Search for the cell housing the specified text and yield its [X, Y] center coordinate. 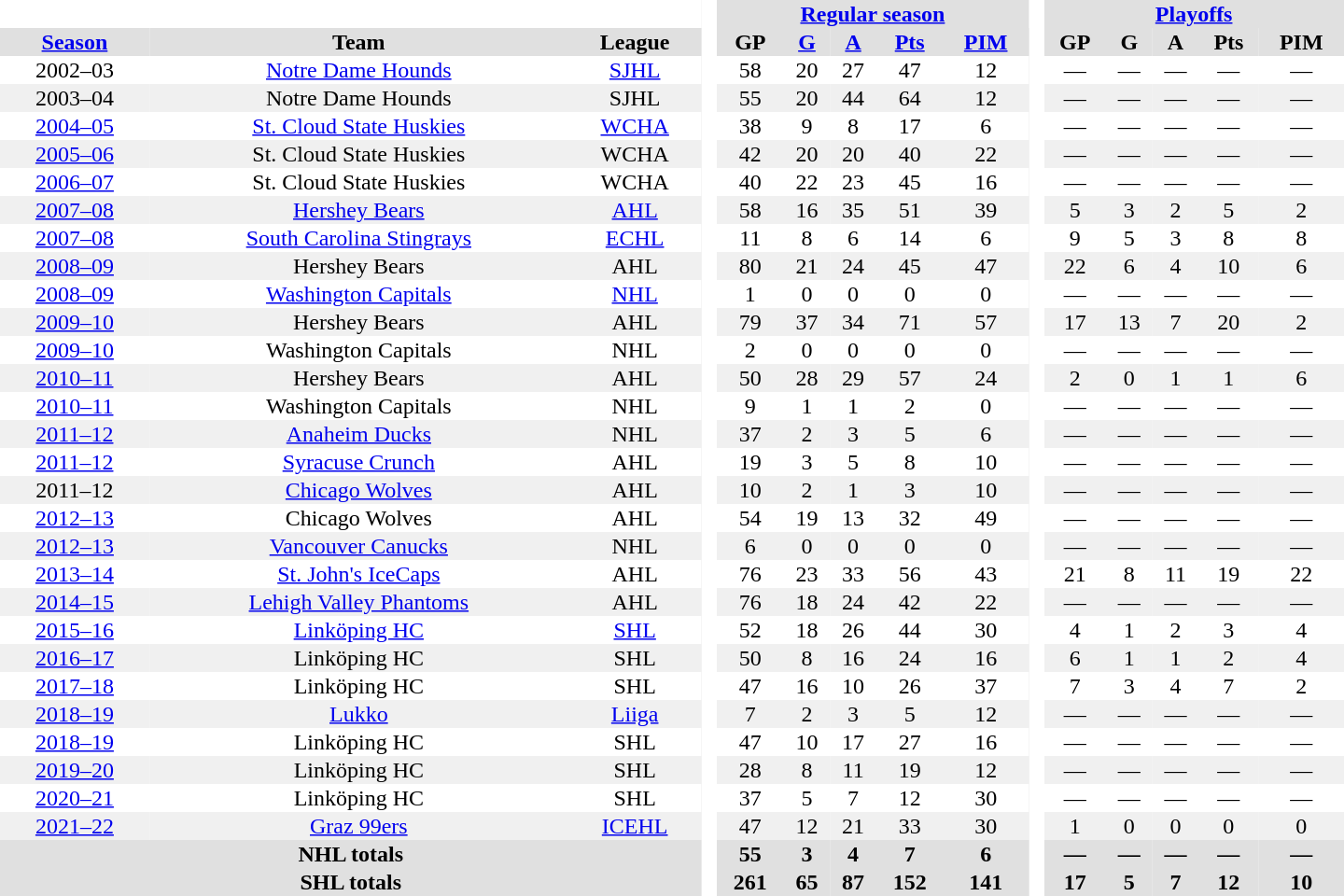
2013–14 [75, 574]
38 [750, 126]
49 [986, 518]
Graz 99ers [358, 826]
ECHL [635, 238]
ICEHL [635, 826]
Liiga [635, 714]
2004–05 [75, 126]
43 [986, 574]
2015–16 [75, 630]
2016–17 [75, 658]
2020–21 [75, 798]
Team [358, 42]
51 [910, 210]
14 [910, 238]
2003–04 [75, 98]
65 [807, 882]
Syracuse Crunch [358, 462]
2019–20 [75, 770]
29 [853, 378]
32 [910, 518]
Regular season [873, 14]
261 [750, 882]
2017–18 [75, 686]
141 [986, 882]
87 [853, 882]
Season [75, 42]
NHL totals [351, 854]
56 [910, 574]
64 [910, 98]
2014–15 [75, 602]
League [635, 42]
Playoffs [1194, 14]
South Carolina Stingrays [358, 238]
152 [910, 882]
2005–06 [75, 154]
2006–07 [75, 182]
Lukko [358, 714]
79 [750, 322]
71 [910, 322]
54 [750, 518]
St. John's IceCaps [358, 574]
SHL totals [351, 882]
Vancouver Canucks [358, 546]
80 [750, 266]
Anaheim Ducks [358, 434]
39 [986, 210]
2021–22 [75, 826]
Lehigh Valley Phantoms [358, 602]
34 [853, 322]
52 [750, 630]
35 [853, 210]
2002–03 [75, 70]
